Provide the (x, y) coordinate of the cell's center where the given text is located.  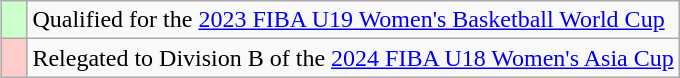
Qualified for the 2023 FIBA U19 Women's Basketball World Cup (353, 20)
Relegated to Division B of the 2024 FIBA U18 Women's Asia Cup (353, 58)
